From the cell containing the given text, extract its center point as [x, y] coordinate. 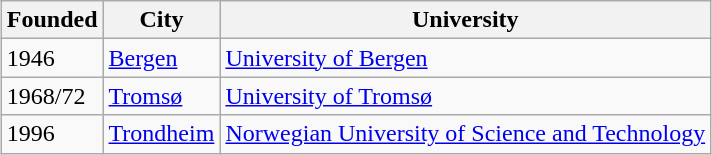
University [466, 20]
Tromsø [162, 96]
University of Tromsø [466, 96]
Bergen [162, 58]
1968/72 [52, 96]
1946 [52, 58]
Founded [52, 20]
City [162, 20]
University of Bergen [466, 58]
Trondheim [162, 134]
1996 [52, 134]
Norwegian University of Science and Technology [466, 134]
